Locate the cell with the specified text and output its (x, y) center coordinate. 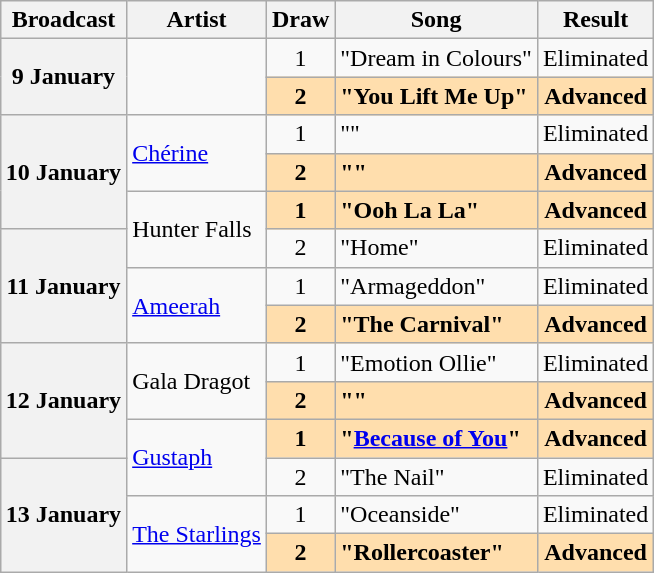
12 January (63, 400)
13 January (63, 515)
Broadcast (63, 20)
The Starlings (197, 534)
Song (436, 20)
Gustaph (197, 457)
"You Lift Me Up" (436, 96)
Artist (197, 20)
"Dream in Colours" (436, 58)
"Rollercoaster" (436, 553)
11 January (63, 286)
"Emotion Ollie" (436, 362)
"Armageddon" (436, 286)
10 January (63, 172)
Chérine (197, 153)
"Home" (436, 248)
Hunter Falls (197, 229)
Ameerah (197, 305)
Gala Dragot (197, 381)
"The Nail" (436, 477)
"Because of You" (436, 438)
Result (595, 20)
"Ooh La La" (436, 210)
9 January (63, 77)
"Oceanside" (436, 515)
Draw (300, 20)
"The Carnival" (436, 324)
